Capture the cell that displays the provided text and extract its [X, Y] central coordinate. 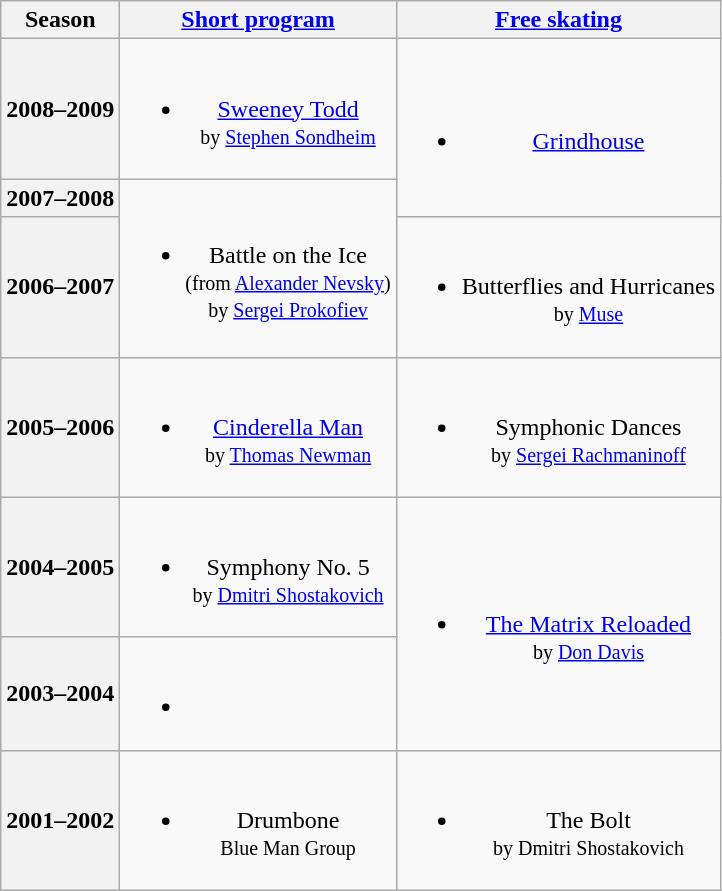
2008–2009 [60, 109]
Sweeney Todd by Stephen Sondheim [258, 109]
Season [60, 20]
Grindhouse [558, 128]
2005–2006 [60, 427]
2001–2002 [60, 820]
Drumbone Blue Man Group [258, 820]
2007–2008 [60, 198]
Battle on the Ice (from Alexander Nevsky) by Sergei Prokofiev [258, 268]
Cinderella Man by Thomas Newman [258, 427]
Symphonic Dances by Sergei Rachmaninoff [558, 427]
2006–2007 [60, 287]
2004–2005 [60, 567]
Short program [258, 20]
Free skating [558, 20]
Symphony No. 5 by Dmitri Shostakovich [258, 567]
2003–2004 [60, 694]
The Bolt by Dmitri Shostakovich [558, 820]
The Matrix Reloaded by Don Davis [558, 624]
Butterflies and Hurricanes by Muse [558, 287]
